Find where the given text appears and provide that cell's center as (X, Y) coordinate. 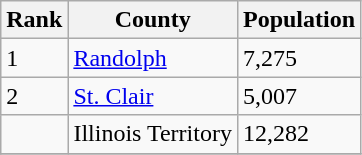
St. Clair (153, 96)
Rank (34, 20)
Randolph (153, 58)
1 (34, 58)
Illinois Territory (153, 134)
2 (34, 96)
County (153, 20)
5,007 (298, 96)
7,275 (298, 58)
Population (298, 20)
12,282 (298, 134)
